Capture the cell that displays the provided text and extract its (x, y) central coordinate. 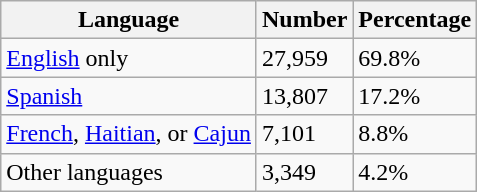
69.8% (415, 58)
Other languages (129, 172)
3,349 (304, 172)
Spanish (129, 96)
Percentage (415, 20)
Number (304, 20)
Language (129, 20)
8.8% (415, 134)
17.2% (415, 96)
13,807 (304, 96)
27,959 (304, 58)
English only (129, 58)
French, Haitian, or Cajun (129, 134)
7,101 (304, 134)
4.2% (415, 172)
